Detect which cell encompasses the target text, then output its (X, Y) center coordinate. 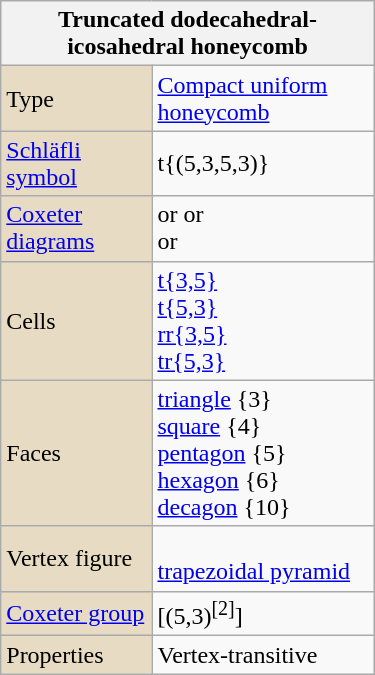
Vertex-transitive (263, 655)
Compact uniform honeycomb (263, 98)
Coxeter group (76, 614)
t{(5,3,5,3)} (263, 164)
t{3,5} t{5,3} rr{3,5} tr{5,3} (263, 320)
Type (76, 98)
[(5,3)[2]] (263, 614)
Coxeter diagrams (76, 228)
Vertex figure (76, 558)
triangle {3}square {4}pentagon {5}hexagon {6}decagon {10} (263, 453)
Schläfli symbol (76, 164)
trapezoidal pyramid (263, 558)
Properties (76, 655)
Truncated dodecahedral-icosahedral honeycomb (188, 34)
Faces (76, 453)
or or or (263, 228)
Cells (76, 320)
